Capture the cell that displays the provided text and extract its (x, y) central coordinate. 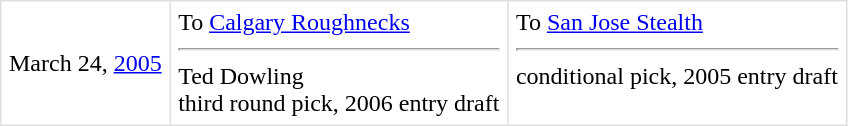
To San Jose Stealth conditional pick, 2005 entry draft (677, 63)
March 24, 2005 (86, 63)
To Calgary Roughnecks Ted Dowlingthird round pick, 2006 entry draft (339, 63)
